Output the [X, Y] coordinate of the center of the cell containing the given text.  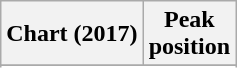
Chart (2017) [72, 34]
Peakposition [189, 34]
